Detect which cell encompasses the target text, then output its (x, y) center coordinate. 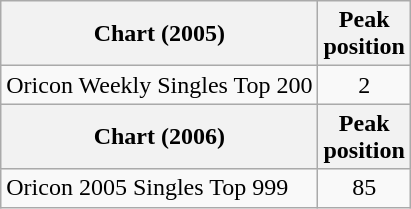
Oricon 2005 Singles Top 999 (160, 188)
Oricon Weekly Singles Top 200 (160, 85)
Chart (2005) (160, 34)
Peakposition (364, 34)
Peak position (364, 136)
2 (364, 85)
85 (364, 188)
Chart (2006) (160, 136)
